Extract the [X, Y] coordinate from the center of the cell holding the provided text.  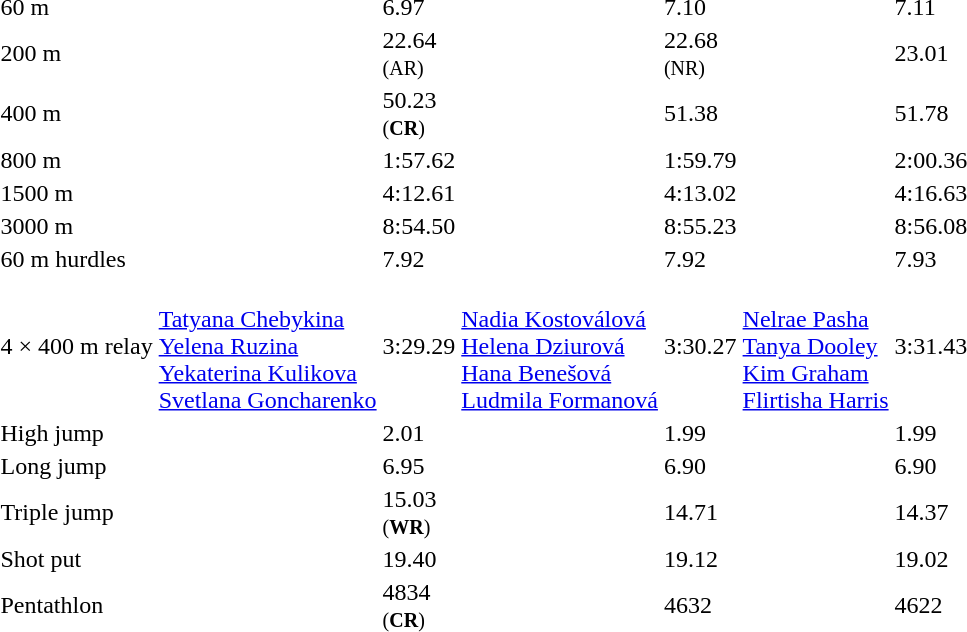
14.71 [700, 512]
8:54.50 [419, 226]
51.38 [700, 114]
1:57.62 [419, 160]
4:12.61 [419, 193]
1:59.79 [700, 160]
Tatyana ChebykinaYelena RuzinaYekaterina KulikovaSvetlana Goncharenko [268, 346]
19.40 [419, 559]
50.23(CR) [419, 114]
3:30.27 [700, 346]
22.68(NR) [700, 54]
1.99 [700, 433]
Nelrae PashaTanya DooleyKim GrahamFlirtisha Harris [816, 346]
22.64(AR) [419, 54]
2.01 [419, 433]
19.12 [700, 559]
3:29.29 [419, 346]
Nadia KostoválováHelena DziurováHana BenešováLudmila Formanová [560, 346]
4:13.02 [700, 193]
8:55.23 [700, 226]
6.90 [700, 466]
6.95 [419, 466]
15.03(WR) [419, 512]
